Identify which cell holds the provided text, then report its [x, y] central coordinate. 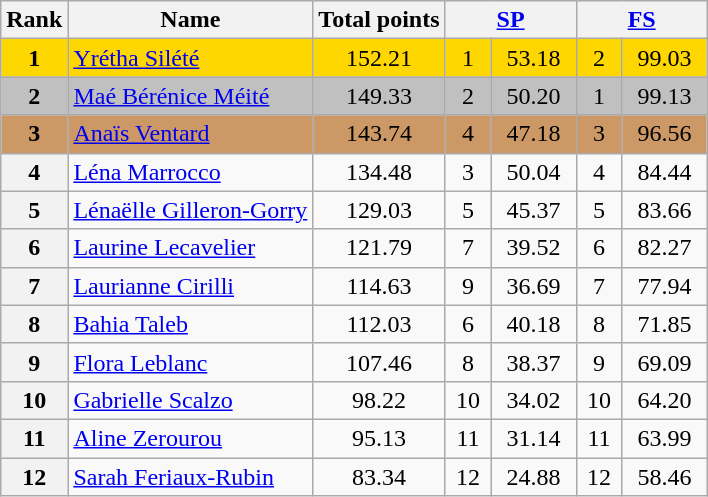
63.99 [664, 438]
53.18 [534, 58]
107.46 [379, 362]
114.63 [379, 286]
95.13 [379, 438]
129.03 [379, 210]
71.85 [664, 324]
Flora Leblanc [190, 362]
77.94 [664, 286]
Maé Bérénice Méité [190, 96]
50.04 [534, 172]
152.21 [379, 58]
FS [642, 20]
39.52 [534, 248]
143.74 [379, 134]
Aline Zerourou [190, 438]
Anaïs Ventard [190, 134]
99.03 [664, 58]
134.48 [379, 172]
69.09 [664, 362]
64.20 [664, 400]
83.66 [664, 210]
Laurine Lecavelier [190, 248]
SP [510, 20]
Laurianne Cirilli [190, 286]
84.44 [664, 172]
Bahia Taleb [190, 324]
149.33 [379, 96]
83.34 [379, 477]
Yrétha Silété [190, 58]
58.46 [664, 477]
82.27 [664, 248]
47.18 [534, 134]
31.14 [534, 438]
Gabrielle Scalzo [190, 400]
24.88 [534, 477]
Rank [34, 20]
Name [190, 20]
36.69 [534, 286]
38.37 [534, 362]
98.22 [379, 400]
40.18 [534, 324]
121.79 [379, 248]
96.56 [664, 134]
34.02 [534, 400]
Lénaëlle Gilleron-Gorry [190, 210]
Total points [379, 20]
Sarah Feriaux-Rubin [190, 477]
99.13 [664, 96]
50.20 [534, 96]
45.37 [534, 210]
Léna Marrocco [190, 172]
112.03 [379, 324]
